Detect which cell encompasses the target text, then output its [x, y] center coordinate. 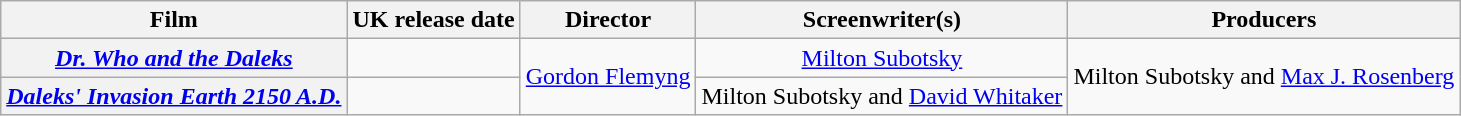
UK release date [434, 20]
Milton Subotsky and David Whitaker [882, 96]
Milton Subotsky [882, 58]
Dr. Who and the Daleks [174, 58]
Producers [1264, 20]
Daleks' Invasion Earth 2150 A.D. [174, 96]
Film [174, 20]
Milton Subotsky and Max J. Rosenberg [1264, 77]
Screenwriter(s) [882, 20]
Director [608, 20]
Gordon Flemyng [608, 77]
